Find where the given text appears and provide that cell's center as (x, y) coordinate. 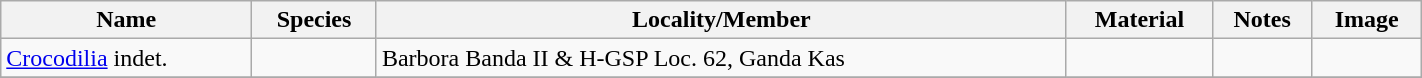
Species (314, 20)
Barbora Banda II & H-GSP Loc. 62, Ganda Kas (721, 58)
Name (126, 20)
Image (1366, 20)
Notes (1262, 20)
Crocodilia indet. (126, 58)
Material (1139, 20)
Locality/Member (721, 20)
